Identify which cell holds the provided text, then report its (x, y) central coordinate. 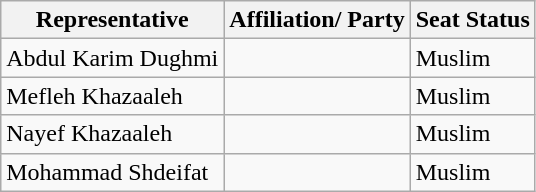
Seat Status (472, 20)
Mefleh Khazaaleh (112, 96)
Nayef Khazaaleh (112, 134)
Mohammad Shdeifat (112, 172)
Abdul Karim Dughmi (112, 58)
Affiliation/ Party (317, 20)
Representative (112, 20)
